Return the [x, y] coordinate for the center point of the cell that contains the specified text.  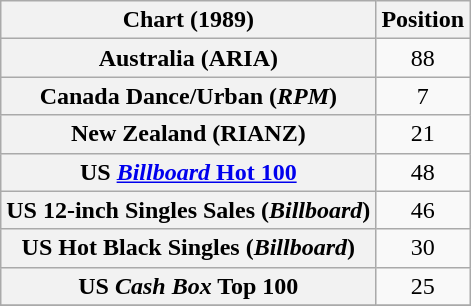
88 [423, 58]
Chart (1989) [188, 20]
US Billboard Hot 100 [188, 172]
30 [423, 248]
48 [423, 172]
US Cash Box Top 100 [188, 286]
7 [423, 96]
46 [423, 210]
US Hot Black Singles (Billboard) [188, 248]
25 [423, 286]
Canada Dance/Urban (RPM) [188, 96]
21 [423, 134]
Position [423, 20]
Australia (ARIA) [188, 58]
New Zealand (RIANZ) [188, 134]
US 12-inch Singles Sales (Billboard) [188, 210]
